Return (X, Y) of the center of cell containing provided text 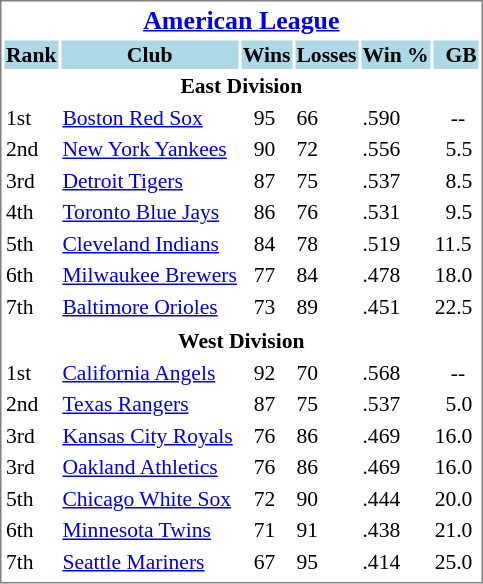
5.5 (456, 149)
77 (266, 275)
91 (326, 530)
.556 (396, 149)
22.5 (456, 306)
Minnesota Twins (150, 530)
18.0 (456, 275)
.478 (396, 275)
New York Yankees (150, 149)
78 (326, 244)
11.5 (456, 244)
66 (326, 118)
.519 (396, 244)
Losses (326, 54)
West Division (241, 341)
92 (266, 372)
8.5 (456, 180)
67 (266, 562)
Toronto Blue Jays (150, 212)
.531 (396, 212)
Club (150, 54)
Texas Rangers (150, 404)
Rank (30, 54)
Seattle Mariners (150, 562)
.451 (396, 306)
25.0 (456, 562)
9.5 (456, 212)
21.0 (456, 530)
.590 (396, 118)
Boston Red Sox (150, 118)
Milwaukee Brewers (150, 275)
American League (241, 20)
73 (266, 306)
Detroit Tigers (150, 180)
Chicago White Sox (150, 498)
California Angels (150, 372)
5.0 (456, 404)
20.0 (456, 498)
Wins (266, 54)
89 (326, 306)
4th (30, 212)
GB (456, 54)
Oakland Athletics (150, 467)
.438 (396, 530)
Cleveland Indians (150, 244)
Kansas City Royals (150, 436)
Win % (396, 54)
.414 (396, 562)
Baltimore Orioles (150, 306)
East Division (241, 86)
71 (266, 530)
70 (326, 372)
.568 (396, 372)
.444 (396, 498)
